From the cell containing the given text, extract its center point as [x, y] coordinate. 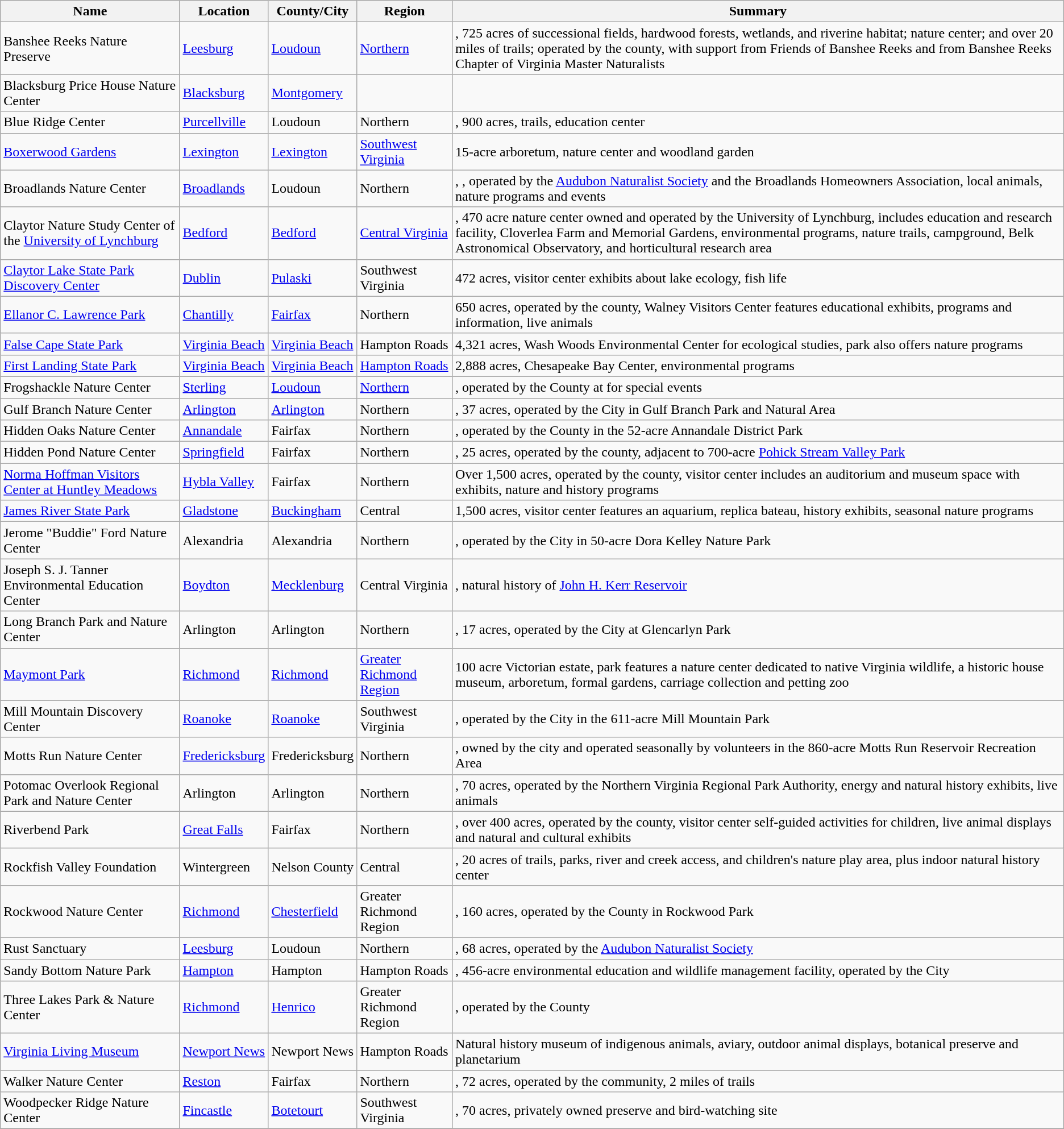
Buckingham [313, 511]
Annandale [224, 431]
, 25 acres, operated by the county, adjacent to 700-acre Pohick Stream Valley Park [758, 453]
1,500 acres, visitor center features an aquarium, replica bateau, history exhibits, seasonal nature programs [758, 511]
Riverbend Park [90, 830]
Gulf Branch Nature Center [90, 409]
, 900 acres, trails, education center [758, 122]
Mill Mountain Discovery Center [90, 719]
Location [224, 11]
Purcellville [224, 122]
, operated by the City in the 611-acre Mill Mountain Park [758, 719]
Potomac Overlook Regional Park and Nature Center [90, 792]
Great Falls [224, 830]
Blacksburg Price House Nature Center [90, 93]
Gladstone [224, 511]
Montgomery [313, 93]
Long Branch Park and Nature Center [90, 630]
650 acres, operated by the county, Walney Visitors Center features educational exhibits, programs and information, live animals [758, 315]
Jerome "Buddie" Ford Nature Center [90, 540]
, 160 acres, operated by the County in Rockwood Park [758, 911]
Dublin [224, 277]
, operated by the County [758, 1007]
Maymont Park [90, 674]
Wintergreen [224, 866]
4,321 acres, Wash Woods Environmental Center for ecological studies, park also offers nature programs [758, 344]
, 37 acres, operated by the City in Gulf Branch Park and Natural Area [758, 409]
Motts Run Nature Center [90, 756]
2,888 acres, Chesapeake Bay Center, environmental programs [758, 366]
Frogshackle Nature Center [90, 387]
First Landing State Park [90, 366]
Fincastle [224, 1111]
Rockfish Valley Foundation [90, 866]
, 456-acre environmental education and wildlife management facility, operated by the City [758, 970]
Norma Hoffman Visitors Center at Huntley Meadows [90, 482]
False Cape State Park [90, 344]
Over 1,500 acres, operated by the county, visitor center includes an auditorium and museum space with exhibits, nature and history programs [758, 482]
Springfield [224, 453]
Ellanor C. Lawrence Park [90, 315]
, 20 acres of trails, parks, river and creek access, and children's nature play area, plus indoor natural history center [758, 866]
Hidden Oaks Nature Center [90, 431]
Banshee Reeks Nature Preserve [90, 48]
Rust Sanctuary [90, 948]
, owned by the city and operated seasonally by volunteers in the 860-acre Motts Run Reservoir Recreation Area [758, 756]
Pulaski [313, 277]
Sandy Bottom Nature Park [90, 970]
Blacksburg [224, 93]
Walker Nature Center [90, 1081]
Boydton [224, 585]
Reston [224, 1081]
, 17 acres, operated by the City at Glencarlyn Park [758, 630]
Joseph S. J. Tanner Environmental Education Center [90, 585]
Broadlands [224, 189]
, operated by the County in the 52-acre Annandale District Park [758, 431]
Region [405, 11]
Rockwood Nature Center [90, 911]
Woodpecker Ridge Nature Center [90, 1111]
, operated by the County at for special events [758, 387]
Chesterfield [313, 911]
Summary [758, 11]
, operated by the City in 50-acre Dora Kelley Nature Park [758, 540]
, 72 acres, operated by the community, 2 miles of trails [758, 1081]
472 acres, visitor center exhibits about lake ecology, fish life [758, 277]
, 70 acres, operated by the Northern Virginia Regional Park Authority, energy and natural history exhibits, live animals [758, 792]
, natural history of John H. Kerr Reservoir [758, 585]
, 70 acres, privately owned preserve and bird-watching site [758, 1111]
Hidden Pond Nature Center [90, 453]
Henrico [313, 1007]
Claytor Lake State Park Discovery Center [90, 277]
County/City [313, 11]
Mecklenburg [313, 585]
Natural history museum of indigenous animals, aviary, outdoor animal displays, botanical preserve and planetarium [758, 1052]
, over 400 acres, operated by the county, visitor center self-guided activities for children, live animal displays and natural and cultural exhibits [758, 830]
Virginia Living Museum [90, 1052]
Broadlands Nature Center [90, 189]
Nelson County [313, 866]
Three Lakes Park & Nature Center [90, 1007]
Chantilly [224, 315]
Hybla Valley [224, 482]
Name [90, 11]
Blue Ridge Center [90, 122]
Sterling [224, 387]
, , operated by the Audubon Naturalist Society and the Broadlands Homeowners Association, local animals, nature programs and events [758, 189]
Botetourt [313, 1111]
Claytor Nature Study Center of the University of Lynchburg [90, 233]
, 68 acres, operated by the Audubon Naturalist Society [758, 948]
15-acre arboretum, nature center and woodland garden [758, 151]
Boxerwood Gardens [90, 151]
James River State Park [90, 511]
